For the text-containing cell, return its midpoint in (X, Y) coordinate format. 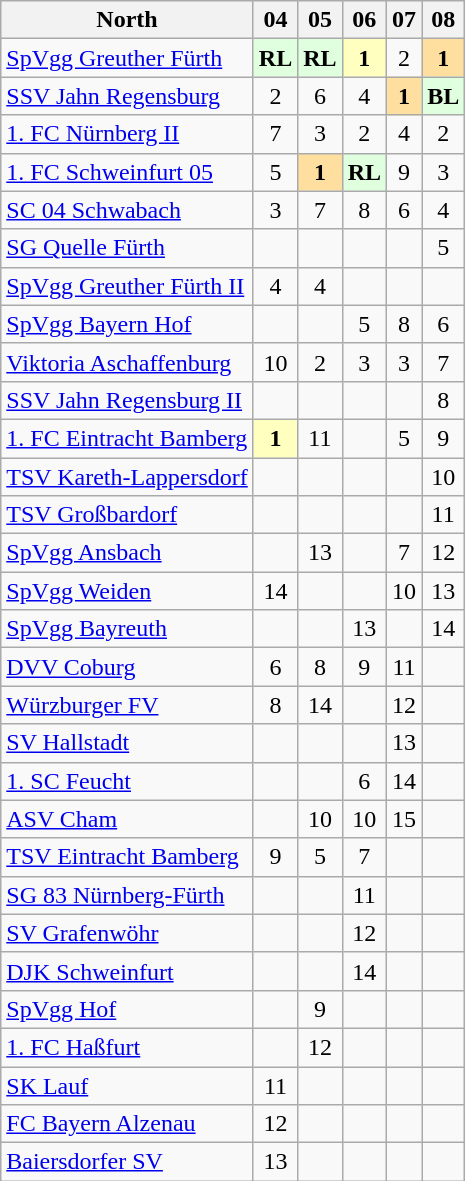
1. FC Schweinfurt 05 (128, 172)
SK Lauf (128, 1085)
08 (444, 20)
SpVgg Greuther Fürth II (128, 286)
FC Bayern Alzenau (128, 1124)
SV Grafenwöhr (128, 933)
SpVgg Greuther Fürth (128, 58)
SpVgg Ansbach (128, 553)
BL (444, 96)
SG 83 Nürnberg-Fürth (128, 895)
TSV Eintracht Bamberg (128, 857)
SSV Jahn Regensburg (128, 96)
ASV Cham (128, 819)
Baiersdorfer SV (128, 1162)
04 (275, 20)
Würzburger FV (128, 705)
SpVgg Weiden (128, 591)
SG Quelle Fürth (128, 248)
SC 04 Schwabach (128, 210)
Viktoria Aschaffenburg (128, 362)
SSV Jahn Regensburg II (128, 400)
SpVgg Bayreuth (128, 629)
SV Hallstadt (128, 743)
DVV Coburg (128, 667)
SpVgg Hof (128, 1009)
TSV Kareth-Lappersdorf (128, 477)
1. FC Haßfurt (128, 1047)
1. SC Feucht (128, 781)
North (128, 20)
TSV Großbardorf (128, 515)
07 (404, 20)
DJK Schweinfurt (128, 971)
SpVgg Bayern Hof (128, 324)
15 (404, 819)
05 (320, 20)
1. FC Nürnberg II (128, 134)
06 (364, 20)
1. FC Eintracht Bamberg (128, 438)
